Output the (x, y) coordinate of the center of the cell containing the given text.  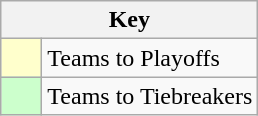
Teams to Playoffs (150, 58)
Teams to Tiebreakers (150, 96)
Key (130, 20)
